Search for the cell housing the specified text and yield its (X, Y) center coordinate. 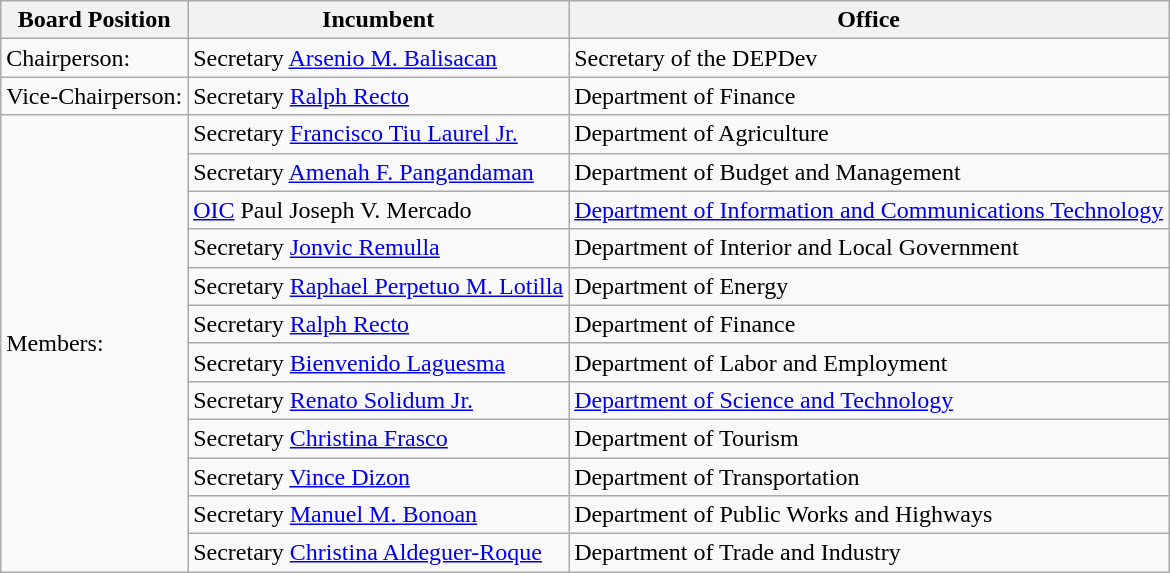
Department of Energy (869, 286)
Secretary of the DEPDev (869, 58)
Department of Science and Technology (869, 400)
Secretary Manuel M. Bonoan (378, 515)
Department of Labor and Employment (869, 362)
OIC Paul Joseph V. Mercado (378, 210)
Office (869, 20)
Secretary Raphael Perpetuo M. Lotilla (378, 286)
Department of Tourism (869, 438)
Chairperson: (94, 58)
Department of Agriculture (869, 134)
Department of Public Works and Highways (869, 515)
Department of Interior and Local Government (869, 248)
Vice-Chairperson: (94, 96)
Secretary Jonvic Remulla (378, 248)
Secretary Vince Dizon (378, 477)
Secretary Amenah F. Pangandaman (378, 172)
Incumbent (378, 20)
Secretary Francisco Tiu Laurel Jr. (378, 134)
Members: (94, 344)
Department of Trade and Industry (869, 553)
Secretary Christina Frasco (378, 438)
Department of Transportation (869, 477)
Secretary Renato Solidum Jr. (378, 400)
Secretary Arsenio M. Balisacan (378, 58)
Department of Budget and Management (869, 172)
Secretary Christina Aldeguer-Roque (378, 553)
Board Position (94, 20)
Secretary Bienvenido Laguesma (378, 362)
Department of Information and Communications Technology (869, 210)
